Return the [X, Y] coordinate for the center point of the cell that contains the specified text.  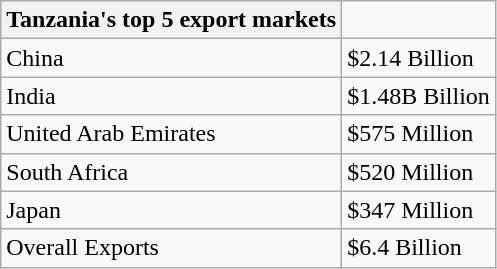
Japan [172, 210]
$575 Million [419, 134]
$1.48B Billion [419, 96]
Tanzania's top 5 export markets [172, 20]
China [172, 58]
India [172, 96]
Overall Exports [172, 248]
$520 Million [419, 172]
$347 Million [419, 210]
$2.14 Billion [419, 58]
$6.4 Billion [419, 248]
South Africa [172, 172]
United Arab Emirates [172, 134]
